Return the (x, y) coordinate for the center point of the cell that contains the specified text.  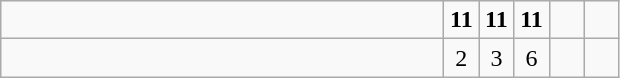
3 (496, 58)
6 (532, 58)
2 (462, 58)
